Search for the cell housing the specified text and yield its [x, y] center coordinate. 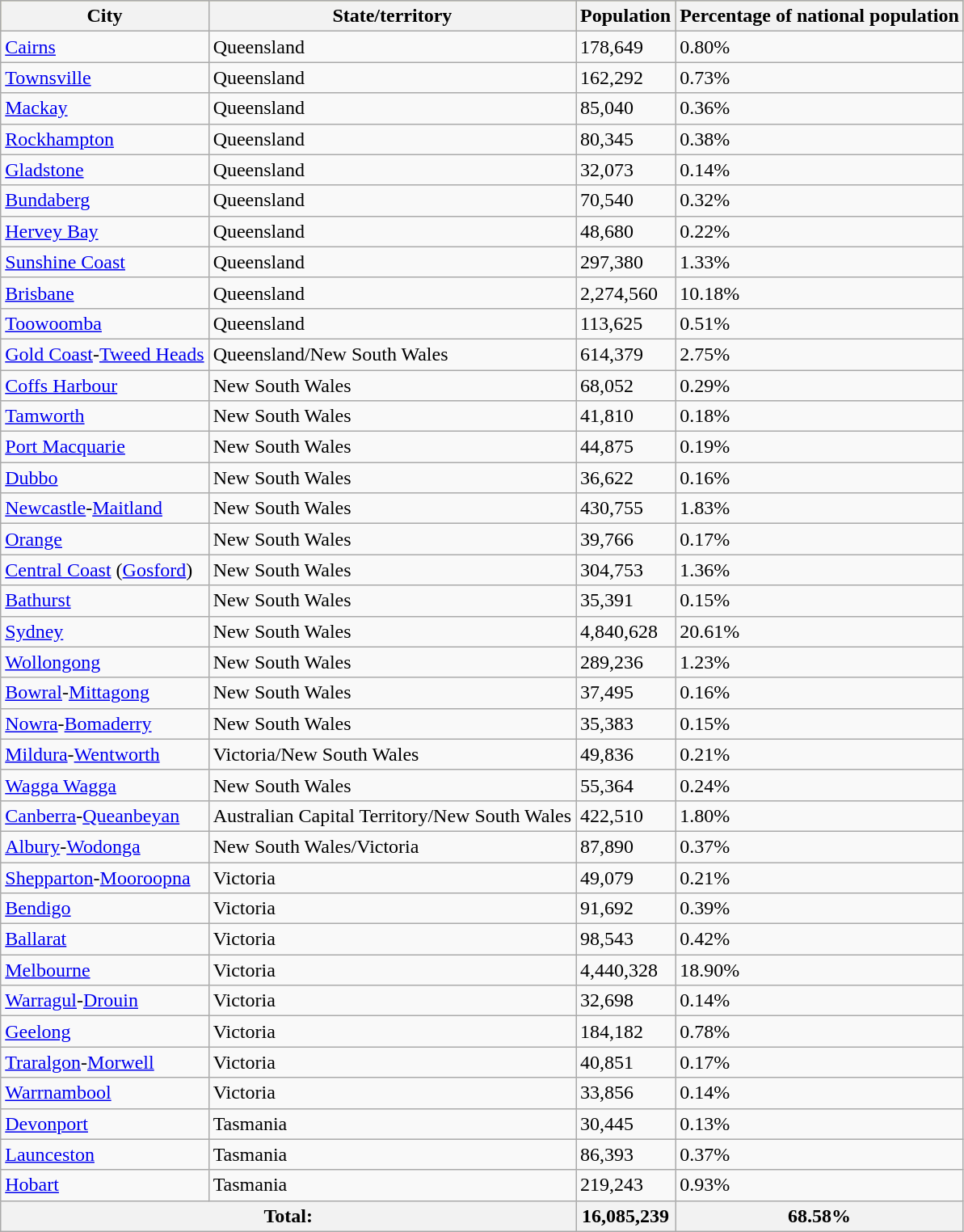
Orange [105, 539]
Wollongong [105, 662]
55,364 [625, 785]
2,274,560 [625, 293]
70,540 [625, 200]
Newcastle-Maitland [105, 508]
Brisbane [105, 293]
Victoria/New South Wales [392, 754]
Central Coast (Gosford) [105, 570]
0.22% [819, 231]
178,649 [625, 47]
4,840,628 [625, 631]
33,856 [625, 1093]
Townsville [105, 78]
68,052 [625, 386]
44,875 [625, 447]
City [105, 16]
32,073 [625, 170]
4,440,328 [625, 970]
35,383 [625, 724]
Australian Capital Territory/New South Wales [392, 816]
Percentage of national population [819, 16]
0.13% [819, 1124]
Rockhampton [105, 139]
0.39% [819, 909]
30,445 [625, 1124]
18.90% [819, 970]
Mackay [105, 108]
35,391 [625, 601]
Toowoomba [105, 323]
49,836 [625, 754]
Melbourne [105, 970]
Hervey Bay [105, 231]
16,085,239 [625, 1216]
36,622 [625, 478]
Wagga Wagga [105, 785]
304,753 [625, 570]
184,182 [625, 1032]
48,680 [625, 231]
Gladstone [105, 170]
1.36% [819, 570]
98,543 [625, 939]
0.78% [819, 1032]
Albury-Wodonga [105, 846]
Tamworth [105, 416]
Sunshine Coast [105, 262]
Queensland/New South Wales [392, 354]
Hobart [105, 1185]
32,698 [625, 1001]
Warrnambool [105, 1093]
37,495 [625, 693]
85,040 [625, 108]
113,625 [625, 323]
Launceston [105, 1154]
68.58% [819, 1216]
0.51% [819, 323]
289,236 [625, 662]
Mildura-Wentworth [105, 754]
0.19% [819, 447]
Traralgon-Morwell [105, 1062]
87,890 [625, 846]
0.36% [819, 108]
Geelong [105, 1032]
Gold Coast-Tweed Heads [105, 354]
State/territory [392, 16]
Canberra-Queanbeyan [105, 816]
Warragul-Drouin [105, 1001]
1.83% [819, 508]
Bowral-Mittagong [105, 693]
1.80% [819, 816]
Bundaberg [105, 200]
162,292 [625, 78]
1.33% [819, 262]
Port Macquarie [105, 447]
Dubbo [105, 478]
49,079 [625, 877]
422,510 [625, 816]
20.61% [819, 631]
Total: [288, 1216]
Devonport [105, 1124]
Nowra-Bomaderry [105, 724]
0.38% [819, 139]
91,692 [625, 909]
40,851 [625, 1062]
0.18% [819, 416]
41,810 [625, 416]
Bathurst [105, 601]
0.32% [819, 200]
Bendigo [105, 909]
Ballarat [105, 939]
430,755 [625, 508]
0.42% [819, 939]
86,393 [625, 1154]
0.24% [819, 785]
Population [625, 16]
New South Wales/Victoria [392, 846]
Cairns [105, 47]
0.73% [819, 78]
Sydney [105, 631]
297,380 [625, 262]
2.75% [819, 354]
80,345 [625, 139]
0.80% [819, 47]
1.23% [819, 662]
Shepparton-Mooroopna [105, 877]
Coffs Harbour [105, 386]
10.18% [819, 293]
219,243 [625, 1185]
39,766 [625, 539]
0.29% [819, 386]
0.93% [819, 1185]
614,379 [625, 354]
